Detect which cell encompasses the target text, then output its [x, y] center coordinate. 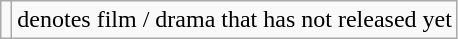
denotes film / drama that has not released yet [235, 20]
